Determine the [X, Y] coordinate at the center of the cell enclosing the given text.  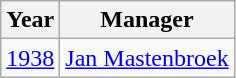
Manager [147, 20]
Year [30, 20]
Jan Mastenbroek [147, 58]
1938 [30, 58]
